Output the (x, y) coordinate of the center of the cell containing the given text.  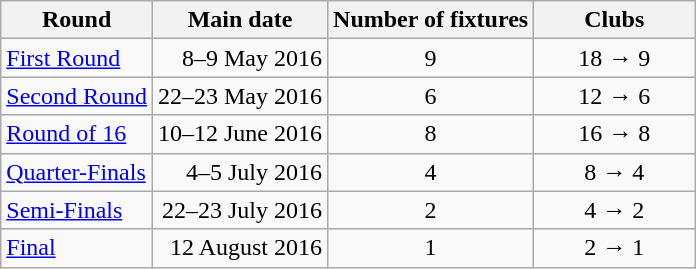
Clubs (614, 20)
Main date (240, 20)
8 → 4 (614, 172)
4–5 July 2016 (240, 172)
4 (431, 172)
Quarter-Finals (77, 172)
4 → 2 (614, 210)
22–23 May 2016 (240, 96)
22–23 July 2016 (240, 210)
12 → 6 (614, 96)
Final (77, 248)
Number of fixtures (431, 20)
9 (431, 58)
Second Round (77, 96)
8–9 May 2016 (240, 58)
16 → 8 (614, 134)
2 → 1 (614, 248)
12 August 2016 (240, 248)
Round (77, 20)
Round of 16 (77, 134)
First Round (77, 58)
6 (431, 96)
2 (431, 210)
Semi-Finals (77, 210)
18 → 9 (614, 58)
10–12 June 2016 (240, 134)
1 (431, 248)
8 (431, 134)
